Find where the given text appears and provide that cell's center as [X, Y] coordinate. 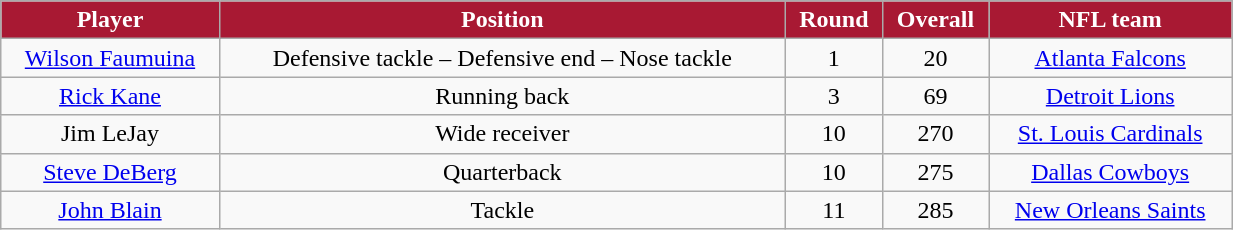
69 [935, 96]
285 [935, 210]
NFL team [1110, 20]
Position [502, 20]
Tackle [502, 210]
Atlanta Falcons [1110, 58]
St. Louis Cardinals [1110, 134]
20 [935, 58]
Wide receiver [502, 134]
Steve DeBerg [110, 172]
Quarterback [502, 172]
1 [834, 58]
11 [834, 210]
Round [834, 20]
Running back [502, 96]
Jim LeJay [110, 134]
Player [110, 20]
Wilson Faumuina [110, 58]
270 [935, 134]
John Blain [110, 210]
3 [834, 96]
New Orleans Saints [1110, 210]
Detroit Lions [1110, 96]
Dallas Cowboys [1110, 172]
Defensive tackle – Defensive end – Nose tackle [502, 58]
Overall [935, 20]
Rick Kane [110, 96]
275 [935, 172]
